Identify which cell holds the provided text, then report its [X, Y] central coordinate. 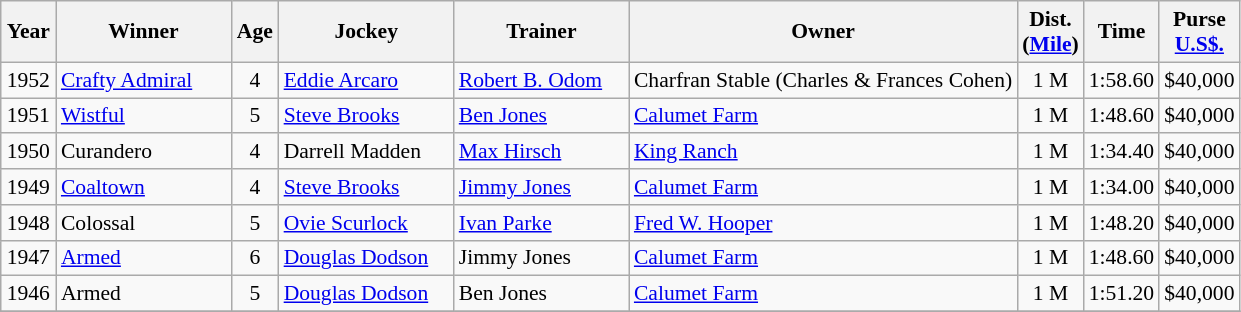
Purse U.S$. [1199, 32]
6 [255, 258]
1:34.00 [1122, 187]
Wistful [144, 116]
1949 [28, 187]
Robert B. Odom [542, 80]
Coaltown [144, 187]
1951 [28, 116]
Crafty Admiral [144, 80]
1:51.20 [1122, 294]
1946 [28, 294]
Jockey [366, 32]
King Ranch [823, 152]
Darrell Madden [366, 152]
Year [28, 32]
1952 [28, 80]
1:58.60 [1122, 80]
Winner [144, 32]
1:34.40 [1122, 152]
1950 [28, 152]
Trainer [542, 32]
Ovie Scurlock [366, 223]
Colossal [144, 223]
Time [1122, 32]
Fred W. Hooper [823, 223]
Curandero [144, 152]
Owner [823, 32]
1947 [28, 258]
Eddie Arcaro [366, 80]
Ivan Parke [542, 223]
1948 [28, 223]
Charfran Stable (Charles & Frances Cohen) [823, 80]
1:48.20 [1122, 223]
Max Hirsch [542, 152]
Dist. (Mile) [1050, 32]
Age [255, 32]
